Identify which cell holds the provided text, then report its [x, y] central coordinate. 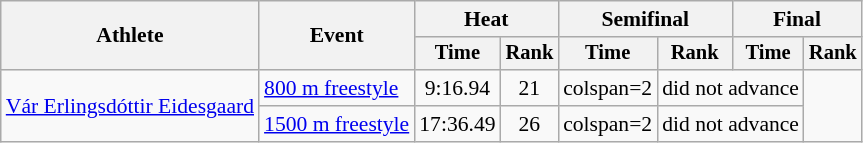
26 [530, 124]
800 m freestyle [336, 88]
Final [796, 19]
17:36.49 [457, 124]
Event [336, 36]
Semifinal [645, 19]
1500 m freestyle [336, 124]
21 [530, 88]
Heat [486, 19]
9:16.94 [457, 88]
Vár Erlingsdóttir Eidesgaard [130, 106]
Athlete [130, 36]
